For the text-containing cell, return its midpoint in [x, y] coordinate format. 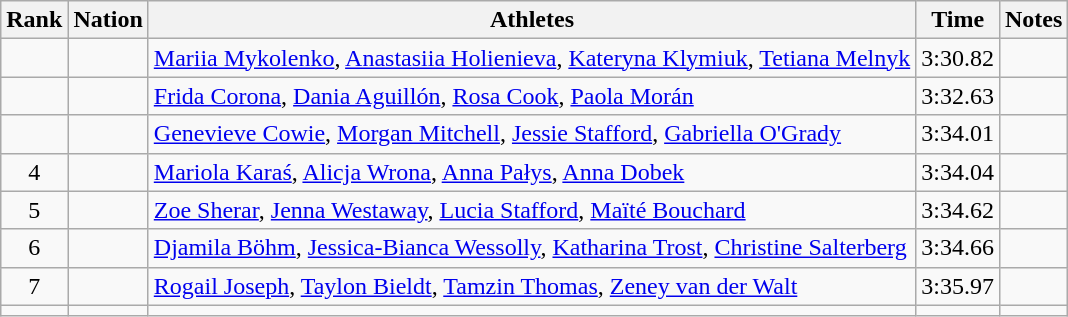
Genevieve Cowie, Morgan Mitchell, Jessie Stafford, Gabriella O'Grady [532, 134]
Mariia Mykolenko, Anastasiia Holienieva, Kateryna Klymiuk, Tetiana Melnyk [532, 58]
Zoe Sherar, Jenna Westaway, Lucia Stafford, Maïté Bouchard [532, 210]
5 [34, 210]
Rank [34, 20]
6 [34, 248]
3:32.63 [958, 96]
Notes [1033, 20]
Frida Corona, Dania Aguillón, Rosa Cook, Paola Morán [532, 96]
Athletes [532, 20]
Nation [108, 20]
3:34.62 [958, 210]
Rogail Joseph, Taylon Bieldt, Tamzin Thomas, Zeney van der Walt [532, 286]
Time [958, 20]
3:35.97 [958, 286]
Mariola Karaś, Alicja Wrona, Anna Pałys, Anna Dobek [532, 172]
4 [34, 172]
7 [34, 286]
3:34.01 [958, 134]
3:34.66 [958, 248]
3:30.82 [958, 58]
3:34.04 [958, 172]
Djamila Böhm, Jessica-Bianca Wessolly, Katharina Trost, Christine Salterberg [532, 248]
